Locate the cell with the specified text and output its (X, Y) center coordinate. 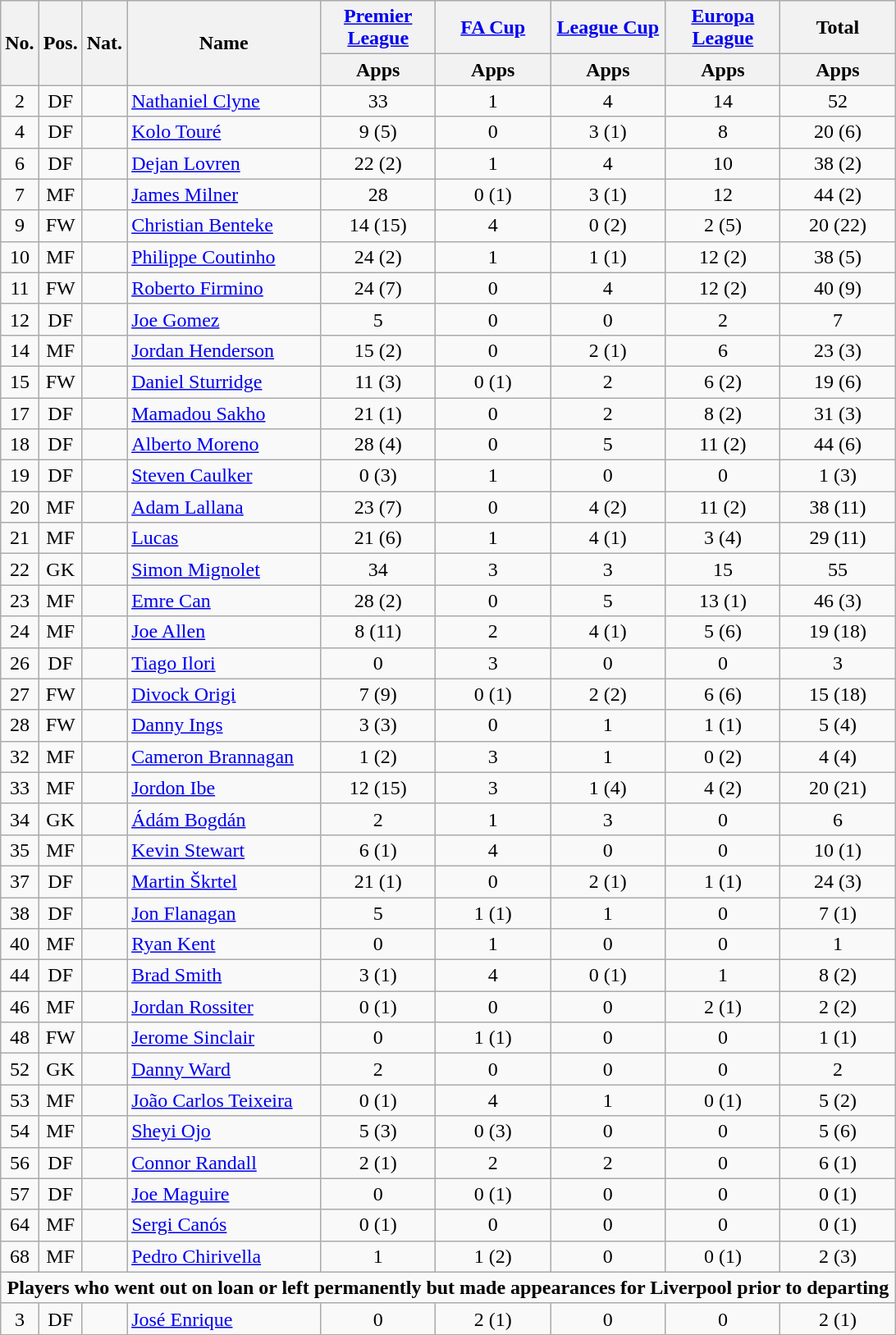
64 (20, 1225)
15 (18) (838, 694)
1 (3) (838, 476)
13 (1) (723, 601)
44 (6) (838, 445)
10 (1) (838, 850)
Christian Benteke (224, 226)
6 (2) (723, 382)
Ádám Bogdán (224, 819)
38 (11) (838, 507)
Lucas (224, 538)
17 (20, 413)
3 (3) (378, 725)
Pedro Chirivella (224, 1256)
3 (4) (723, 538)
24 (20, 632)
8 (723, 132)
24 (7) (378, 288)
11 (20, 288)
11 (3) (378, 382)
27 (20, 694)
Simon Mignolet (224, 569)
José Enrique (224, 1319)
38 (20, 913)
League Cup (608, 28)
Brad Smith (224, 976)
29 (11) (838, 538)
Adam Lallana (224, 507)
Mamadou Sakho (224, 413)
28 (4) (378, 445)
No. (20, 43)
Pos. (61, 43)
21 (20, 538)
Ryan Kent (224, 944)
46 (20, 1007)
Daniel Sturridge (224, 382)
48 (20, 1038)
Danny Ward (224, 1069)
Joe Allen (224, 632)
55 (838, 569)
James Milner (224, 194)
31 (3) (838, 413)
40 (20, 944)
2 (3) (838, 1256)
Jerome Sinclair (224, 1038)
24 (2) (378, 257)
23 (3) (838, 350)
João Carlos Teixeira (224, 1100)
20 (20, 507)
6 (6) (723, 694)
37 (20, 881)
Jon Flanagan (224, 913)
19 (18) (838, 632)
12 (15) (378, 788)
24 (3) (838, 881)
57 (20, 1194)
Jordon Ibe (224, 788)
44 (20, 976)
Premier League (378, 28)
21 (6) (378, 538)
40 (9) (838, 288)
Philippe Coutinho (224, 257)
Jordan Henderson (224, 350)
19 (20, 476)
23 (20, 601)
20 (6) (838, 132)
38 (5) (838, 257)
Nat. (104, 43)
5 (2) (838, 1100)
Kevin Stewart (224, 850)
53 (20, 1100)
Divock Origi (224, 694)
46 (3) (838, 601)
14 (15) (378, 226)
FA Cup (493, 28)
Joe Gomez (224, 319)
Sheyi Ojo (224, 1132)
20 (21) (838, 788)
22 (2) (378, 163)
26 (20, 663)
Sergi Canós (224, 1225)
Europa League (723, 28)
68 (20, 1256)
Tiago Ilori (224, 663)
Steven Caulker (224, 476)
Nathaniel Clyne (224, 101)
56 (20, 1163)
23 (7) (378, 507)
4 (4) (838, 757)
Players who went out on loan or left permanently but made appearances for Liverpool prior to departing (448, 1287)
54 (20, 1132)
Alberto Moreno (224, 445)
19 (6) (838, 382)
Kolo Touré (224, 132)
Cameron Brannagan (224, 757)
9 (5) (378, 132)
5 (3) (378, 1132)
9 (20, 226)
Dejan Lovren (224, 163)
Name (224, 43)
22 (20, 569)
44 (2) (838, 194)
7 (9) (378, 694)
15 (2) (378, 350)
35 (20, 850)
Roberto Firmino (224, 288)
Jordan Rossiter (224, 1007)
Total (838, 28)
7 (1) (838, 913)
38 (2) (838, 163)
28 (2) (378, 601)
32 (20, 757)
Emre Can (224, 601)
1 (4) (608, 788)
2 (5) (723, 226)
5 (4) (838, 725)
18 (20, 445)
8 (11) (378, 632)
Joe Maguire (224, 1194)
Martin Škrtel (224, 881)
20 (22) (838, 226)
Connor Randall (224, 1163)
Danny Ings (224, 725)
